Determine the (X, Y) coordinate at the center of the cell enclosing the given text.  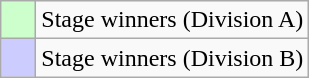
Stage winners (Division B) (172, 58)
Stage winners (Division A) (172, 20)
